From the cell containing the given text, extract its center point as [X, Y] coordinate. 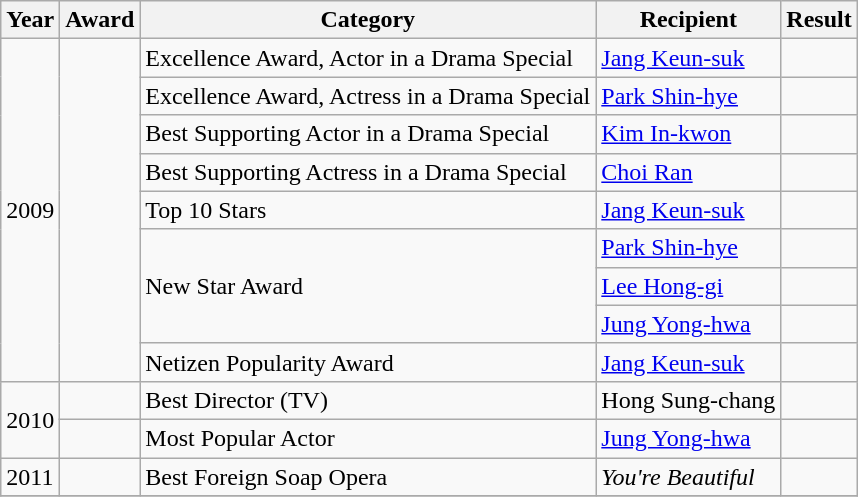
Most Popular Actor [368, 438]
Best Director (TV) [368, 400]
Result [819, 20]
2010 [30, 419]
Best Supporting Actor in a Drama Special [368, 134]
Kim In-kwon [688, 134]
Choi Ran [688, 172]
Netizen Popularity Award [368, 362]
Best Supporting Actress in a Drama Special [368, 172]
Excellence Award, Actor in a Drama Special [368, 58]
Top 10 Stars [368, 210]
2009 [30, 210]
Recipient [688, 20]
Excellence Award, Actress in a Drama Special [368, 96]
Hong Sung-chang [688, 400]
Year [30, 20]
Lee Hong-gi [688, 286]
2011 [30, 477]
Best Foreign Soap Opera [368, 477]
Category [368, 20]
New Star Award [368, 286]
Award [100, 20]
You're Beautiful [688, 477]
